Identify which cell holds the provided text, then report its (X, Y) central coordinate. 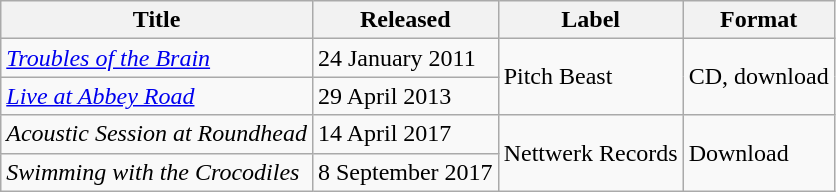
CD, download (758, 77)
Released (405, 20)
Download (758, 153)
Nettwerk Records (590, 153)
Label (590, 20)
Format (758, 20)
29 April 2013 (405, 96)
24 January 2011 (405, 58)
14 April 2017 (405, 134)
Live at Abbey Road (157, 96)
Swimming with the Crocodiles (157, 172)
Troubles of the Brain (157, 58)
Acoustic Session at Roundhead (157, 134)
Pitch Beast (590, 77)
8 September 2017 (405, 172)
Title (157, 20)
